From the cell containing the given text, extract its center point as (X, Y) coordinate. 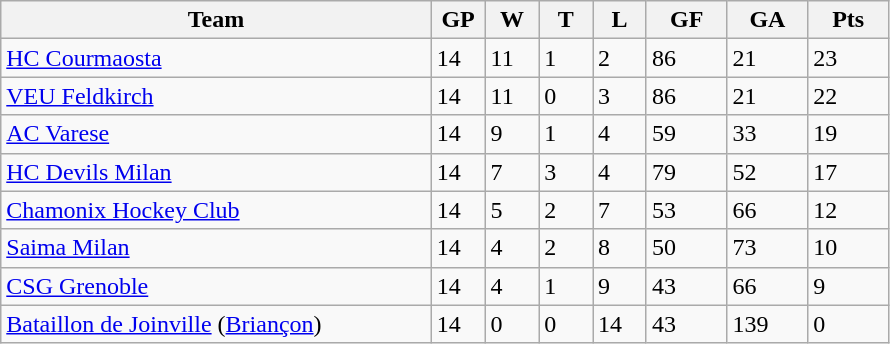
33 (768, 134)
52 (768, 172)
12 (848, 210)
Bataillon de Joinville (Briançon) (216, 324)
Pts (848, 20)
HC Courmaosta (216, 58)
10 (848, 248)
59 (686, 134)
T (566, 20)
73 (768, 248)
Team (216, 20)
22 (848, 96)
AC Varese (216, 134)
CSG Grenoble (216, 286)
HC Devils Milan (216, 172)
GP (458, 20)
L (620, 20)
17 (848, 172)
53 (686, 210)
50 (686, 248)
139 (768, 324)
8 (620, 248)
Saima Milan (216, 248)
5 (512, 210)
VEU Feldkirch (216, 96)
19 (848, 134)
79 (686, 172)
GF (686, 20)
W (512, 20)
GA (768, 20)
Chamonix Hockey Club (216, 210)
23 (848, 58)
